Output the (X, Y) coordinate of the center of the cell containing the given text.  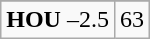
63 (132, 20)
HOU –2.5 (58, 20)
